Detect which cell encompasses the target text, then output its (x, y) center coordinate. 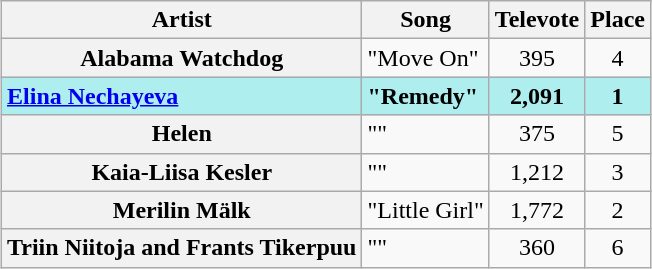
Elina Nechayeva (182, 96)
1,212 (536, 172)
5 (618, 134)
Artist (182, 20)
375 (536, 134)
Triin Niitoja and Frants Tikerpuu (182, 248)
"Little Girl" (426, 210)
360 (536, 248)
Alabama Watchdog (182, 58)
Televote (536, 20)
Merilin Mälk (182, 210)
Helen (182, 134)
Place (618, 20)
1 (618, 96)
6 (618, 248)
395 (536, 58)
Kaia-Liisa Kesler (182, 172)
"Move On" (426, 58)
Song (426, 20)
2 (618, 210)
3 (618, 172)
2,091 (536, 96)
"Remedy" (426, 96)
4 (618, 58)
1,772 (536, 210)
